Extract the (x, y) coordinate from the center of the cell holding the provided text.  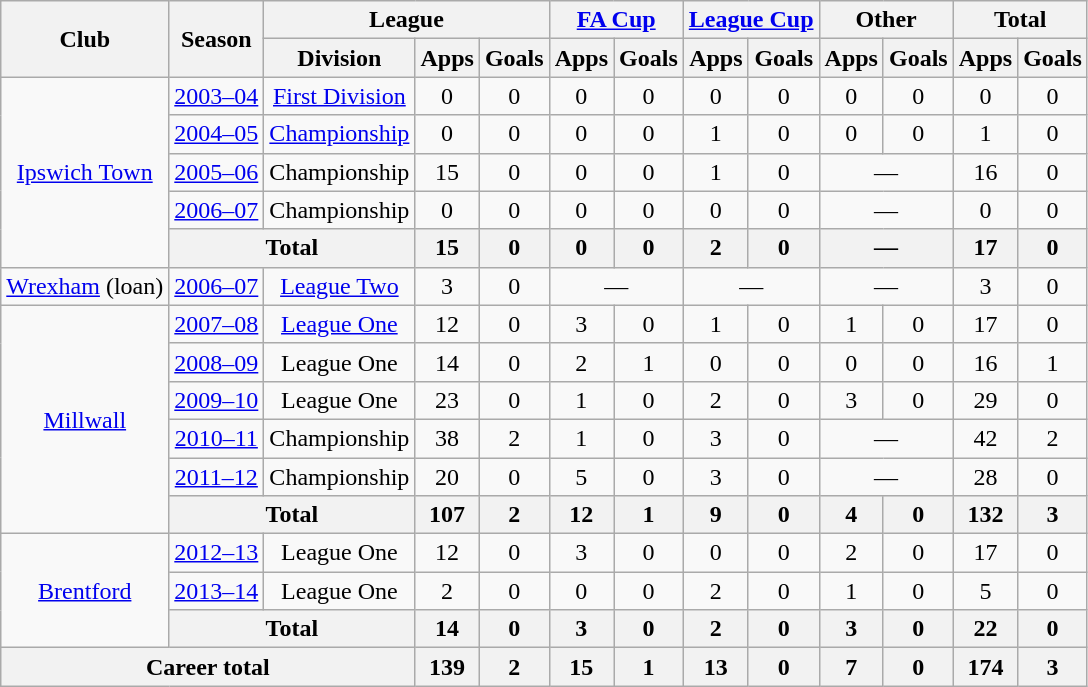
First Division (340, 96)
2010–11 (216, 438)
League Two (340, 286)
2013–14 (216, 591)
League (406, 20)
2003–04 (216, 96)
174 (985, 667)
9 (716, 515)
League Cup (751, 20)
107 (447, 515)
42 (985, 438)
2012–13 (216, 553)
7 (851, 667)
Division (340, 58)
13 (716, 667)
139 (447, 667)
4 (851, 515)
Season (216, 39)
2007–08 (216, 324)
2009–10 (216, 400)
2005–06 (216, 172)
FA Cup (616, 20)
22 (985, 629)
Millwall (85, 419)
2011–12 (216, 477)
Career total (208, 667)
2008–09 (216, 362)
23 (447, 400)
38 (447, 438)
28 (985, 477)
Club (85, 39)
Wrexham (loan) (85, 286)
Brentford (85, 591)
29 (985, 400)
Other (886, 20)
20 (447, 477)
2004–05 (216, 134)
Ipswich Town (85, 172)
132 (985, 515)
